Find where the given text appears and provide that cell's center as (x, y) coordinate. 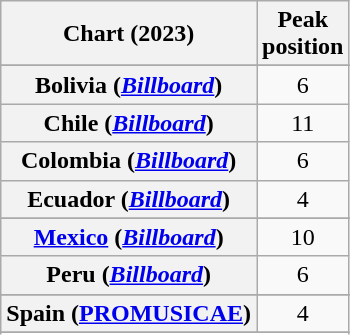
Peakposition (303, 34)
Peru (Billboard) (129, 275)
Mexico (Billboard) (129, 237)
10 (303, 237)
Colombia (Billboard) (129, 161)
11 (303, 123)
Chile (Billboard) (129, 123)
Chart (2023) (129, 34)
Bolivia (Billboard) (129, 85)
Ecuador (Billboard) (129, 199)
Spain (PROMUSICAE) (129, 313)
